Detect which cell encompasses the target text, then output its (x, y) center coordinate. 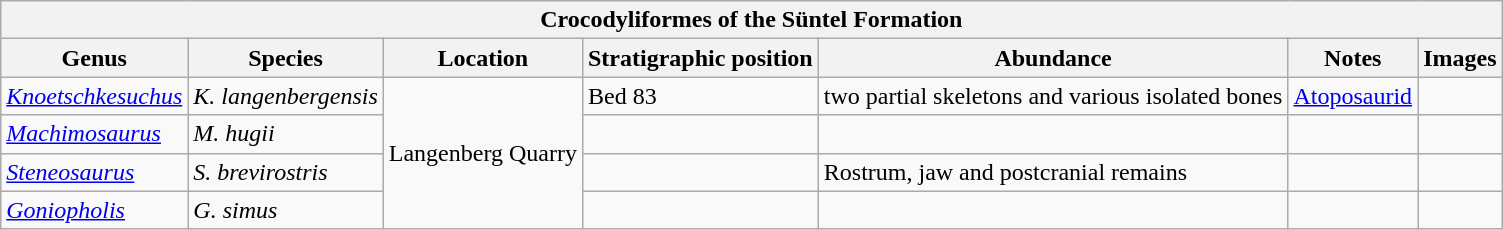
Goniopholis (94, 210)
Steneosaurus (94, 172)
K. langenbergensis (286, 96)
S. brevirostris (286, 172)
Genus (94, 58)
M. hugii (286, 134)
Stratigraphic position (700, 58)
two partial skeletons and various isolated bones (1053, 96)
Species (286, 58)
Atoposaurid (1353, 96)
Bed 83 (700, 96)
G. simus (286, 210)
Knoetschkesuchus (94, 96)
Machimosaurus (94, 134)
Langenberg Quarry (482, 153)
Notes (1353, 58)
Location (482, 58)
Rostrum, jaw and postcranial remains (1053, 172)
Abundance (1053, 58)
Images (1460, 58)
Crocodyliformes of the Süntel Formation (752, 20)
